Determine the [x, y] coordinate at the center of the cell enclosing the given text.  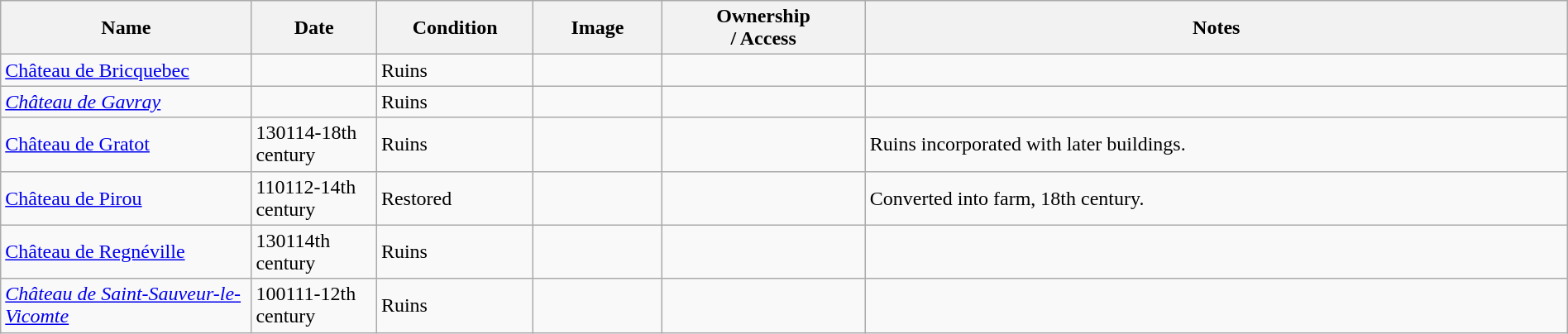
Château de Gavray [126, 102]
Ruins incorporated with later buildings. [1216, 144]
Ownership/ Access [763, 28]
110112-14th century [314, 198]
Château de Bricquebec [126, 70]
Date [314, 28]
Château de Regnéville [126, 251]
Notes [1216, 28]
130114-18th century [314, 144]
Condition [455, 28]
130114th century [314, 251]
Château de Gratot [126, 144]
Restored [455, 198]
Château de Pirou [126, 198]
Image [597, 28]
Converted into farm, 18th century. [1216, 198]
Château de Saint-Sauveur-le-Vicomte [126, 306]
Name [126, 28]
100111-12th century [314, 306]
